Pinpoint the cell where the given text exists, returning its (x, y) midpoint coordinate. 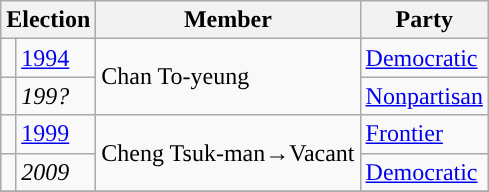
Member (228, 20)
Chan To-yeung (228, 77)
2009 (56, 172)
Cheng Tsuk-man→Vacant (228, 153)
1994 (56, 58)
Nonpartisan (424, 96)
Election (48, 20)
Party (424, 20)
1999 (56, 134)
Frontier (424, 134)
199? (56, 96)
